Return the (X, Y) coordinate for the center point of the cell that contains the specified text.  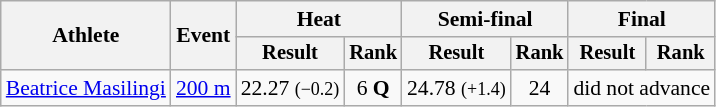
24 (540, 88)
Heat (319, 19)
6 Q (373, 88)
Final (642, 19)
22.27 (−0.2) (290, 88)
Beatrice Masilingi (86, 88)
24.78 (+1.4) (456, 88)
did not advance (642, 88)
Event (204, 36)
Semi-final (485, 19)
200 m (204, 88)
Athlete (86, 36)
